Return [X, Y] of the center of cell containing provided text 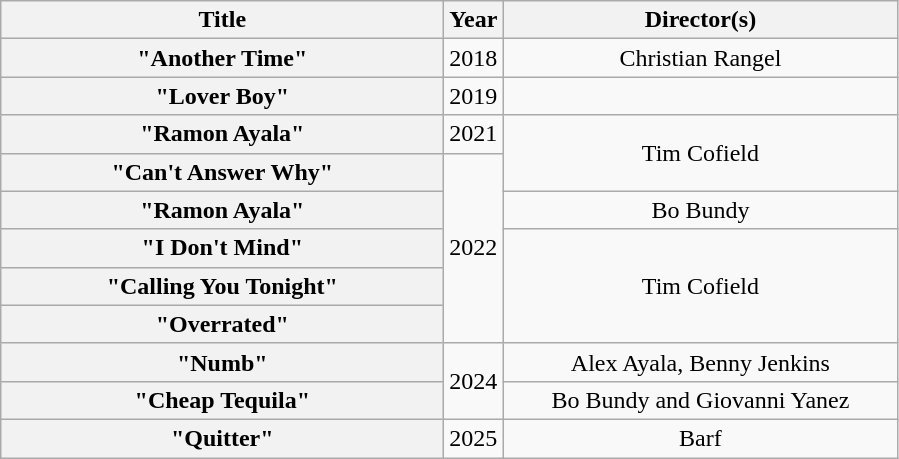
Title [222, 20]
Christian Rangel [700, 58]
2021 [474, 134]
"Can't Answer Why" [222, 172]
"Another Time" [222, 58]
Barf [700, 438]
Year [474, 20]
Bo Bundy and Giovanni Yanez [700, 400]
"Quitter" [222, 438]
"Calling You Tonight" [222, 286]
2022 [474, 248]
2024 [474, 381]
2019 [474, 96]
Director(s) [700, 20]
"I Don't Mind" [222, 248]
2025 [474, 438]
"Lover Boy" [222, 96]
2018 [474, 58]
"Cheap Tequila" [222, 400]
Alex Ayala, Benny Jenkins [700, 362]
Bo Bundy [700, 210]
"Overrated" [222, 324]
"Numb" [222, 362]
